Find where the given text appears and provide that cell's center as [X, Y] coordinate. 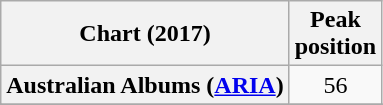
Chart (2017) [145, 34]
Australian Albums (ARIA) [145, 85]
Peak position [335, 34]
56 [335, 85]
